Output the [X, Y] coordinate of the center of the cell containing the given text.  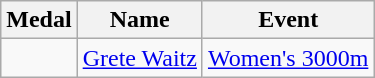
Women's 3000m [288, 58]
Event [288, 20]
Name [140, 20]
Grete Waitz [140, 58]
Medal [39, 20]
